Return (X, Y) of the center of cell containing provided text 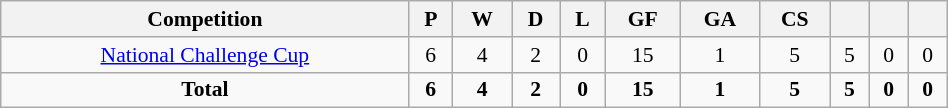
W (482, 19)
P (431, 19)
L (583, 19)
Total (205, 90)
GF (642, 19)
CS (795, 19)
GA (720, 19)
National Challenge Cup (205, 55)
D (536, 19)
Competition (205, 19)
